Detect which cell encompasses the target text, then output its [x, y] center coordinate. 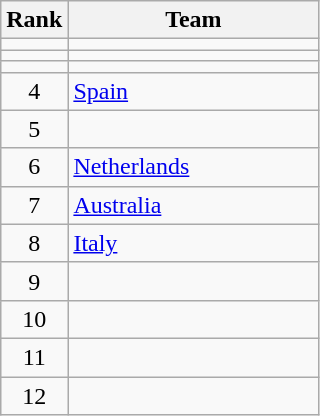
5 [34, 129]
10 [34, 319]
Netherlands [194, 167]
11 [34, 357]
9 [34, 281]
Australia [194, 205]
4 [34, 91]
Spain [194, 91]
12 [34, 395]
7 [34, 205]
Italy [194, 243]
Rank [34, 20]
8 [34, 243]
6 [34, 167]
Team [194, 20]
